Pinpoint the cell where the given text exists, returning its (x, y) midpoint coordinate. 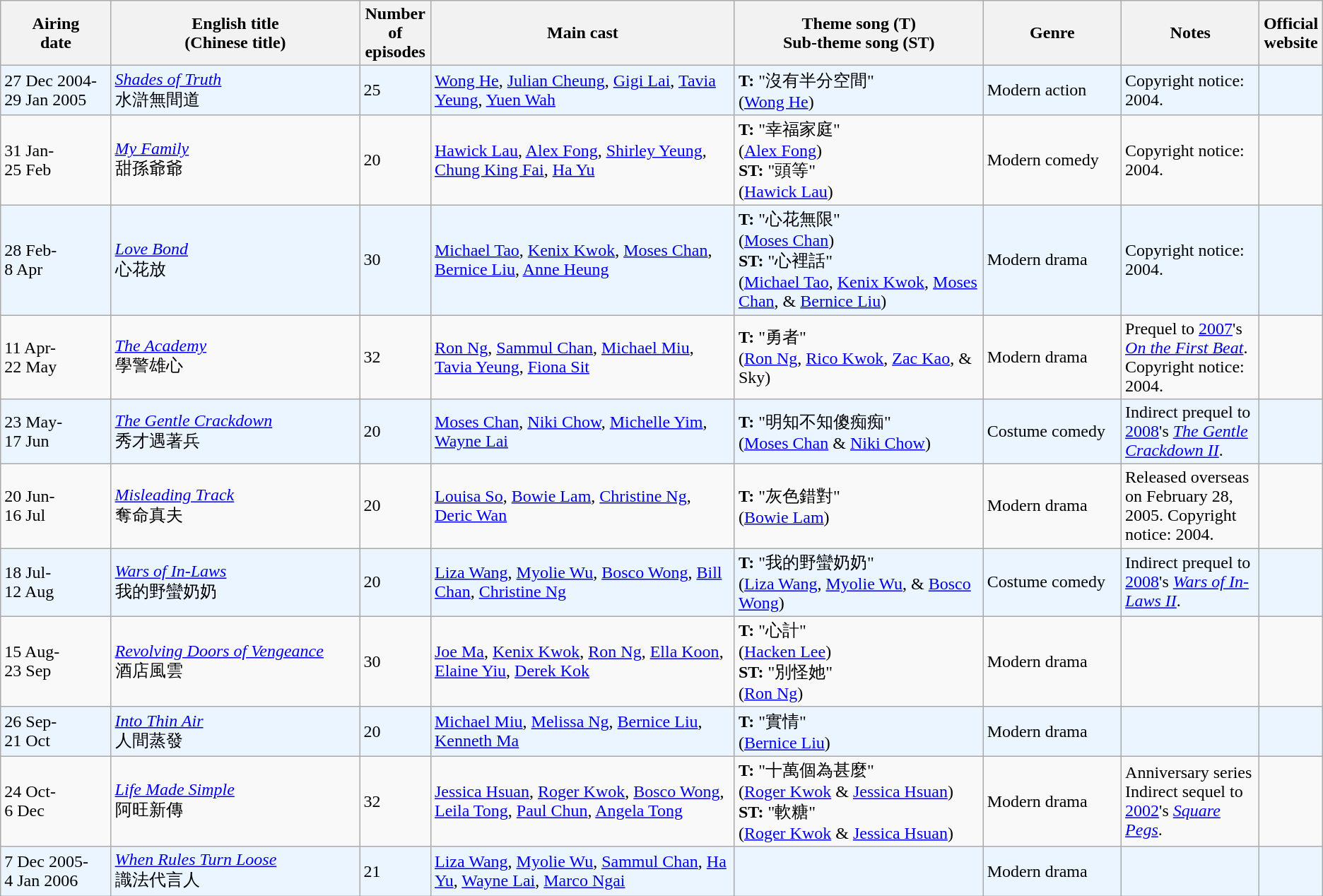
28 Feb- 8 Apr (56, 260)
Modern comedy (1052, 160)
Main cast (582, 33)
Shades of Truth 水滸無間道 (235, 90)
Liza Wang, Myolie Wu, Sammul Chan, Ha Yu, Wayne Lai, Marco Ngai (582, 871)
Modern action (1052, 90)
27 Dec 2004-29 Jan 2005 (56, 90)
T: "灰色錯對" (Bowie Lam) (859, 506)
Life Made Simple 阿旺新傳 (235, 801)
Wars of In-Laws 我的野蠻奶奶 (235, 582)
T: "明知不知傻痴痴" (Moses Chan & Niki Chow) (859, 432)
11 Apr- 22 May (56, 358)
Jessica Hsuan, Roger Kwok, Bosco Wong, Leila Tong, Paul Chun, Angela Tong (582, 801)
T: "實情" (Bernice Liu) (859, 731)
7 Dec 2005-4 Jan 2006 (56, 871)
Genre (1052, 33)
T: "十萬個為甚麼" (Roger Kwok & Jessica Hsuan) ST: "軟糖" (Roger Kwok & Jessica Hsuan) (859, 801)
24 Oct- 6 Dec (56, 801)
Joe Ma, Kenix Kwok, Ron Ng, Ella Koon, Elaine Yiu, Derek Kok (582, 661)
Louisa So, Bowie Lam, Christine Ng, Deric Wan (582, 506)
Released overseas on February 28, 2005. Copyright notice: 2004. (1190, 506)
T: "心花無限" (Moses Chan) ST: "心裡話" (Michael Tao, Kenix Kwok, Moses Chan, & Bernice Liu) (859, 260)
25 (396, 90)
15 Aug- 23 Sep (56, 661)
Indirect prequel to 2008's Wars of In-Laws II. (1190, 582)
31 Jan- 25 Feb (56, 160)
21 (396, 871)
Moses Chan, Niki Chow, Michelle Yim, Wayne Lai (582, 432)
Liza Wang, Myolie Wu, Bosco Wong, Bill Chan, Christine Ng (582, 582)
Hawick Lau, Alex Fong, Shirley Yeung, Chung King Fai, Ha Yu (582, 160)
Theme song (T) Sub-theme song (ST) (859, 33)
Michael Miu, Melissa Ng, Bernice Liu, Kenneth Ma (582, 731)
Notes (1190, 33)
T: "沒有半分空間" (Wong He) (859, 90)
When Rules Turn Loose 識法代言人 (235, 871)
23 May- 17 Jun (56, 432)
Indirect prequel to 2008's The Gentle Crackdown II. (1190, 432)
T: "我的野蠻奶奶" (Liza Wang, Myolie Wu, & Bosco Wong) (859, 582)
Misleading Track 奪命真夫 (235, 506)
Into Thin Air 人間蒸發 (235, 731)
The Academy 學警雄心 (235, 358)
Anniversary series Indirect sequel to 2002's Square Pegs. (1190, 801)
Airingdate (56, 33)
20 Jun-16 Jul (56, 506)
Official website (1290, 33)
Michael Tao, Kenix Kwok, Moses Chan, Bernice Liu, Anne Heung (582, 260)
T: "心計" (Hacken Lee) ST: "別怪她" (Ron Ng) (859, 661)
Love Bond 心花放 (235, 260)
Wong He, Julian Cheung, Gigi Lai, Tavia Yeung, Yuen Wah (582, 90)
English title (Chinese title) (235, 33)
The Gentle Crackdown 秀才遇著兵 (235, 432)
18 Jul- 12 Aug (56, 582)
Prequel to 2007's On the First Beat. Copyright notice: 2004. (1190, 358)
My Family 甜孫爺爺 (235, 160)
Ron Ng, Sammul Chan, Michael Miu, Tavia Yeung, Fiona Sit (582, 358)
Number of episodes (396, 33)
T: "勇者" (Ron Ng, Rico Kwok, Zac Kao, & Sky) (859, 358)
26 Sep-21 Oct (56, 731)
Revolving Doors of Vengeance 酒店風雲 (235, 661)
T: "幸福家庭" (Alex Fong) ST: "頭等"(Hawick Lau) (859, 160)
